Scan for the cell matching the given text and deliver its [X, Y] coordinate at center. 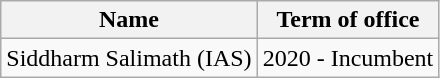
Name [129, 20]
Term of office [348, 20]
2020 - Incumbent [348, 58]
Siddharm Salimath (IAS) [129, 58]
